Output the [X, Y] coordinate of the center of the cell containing the given text.  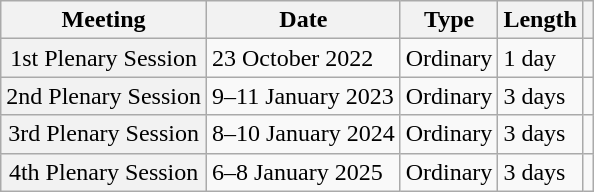
Length [540, 20]
9–11 January 2023 [303, 96]
23 October 2022 [303, 58]
3rd Plenary Session [104, 134]
4th Plenary Session [104, 172]
Meeting [104, 20]
6–8 January 2025 [303, 172]
1 day [540, 58]
8–10 January 2024 [303, 134]
Date [303, 20]
1st Plenary Session [104, 58]
Type [449, 20]
2nd Plenary Session [104, 96]
